Find where the given text appears and provide that cell's center as [x, y] coordinate. 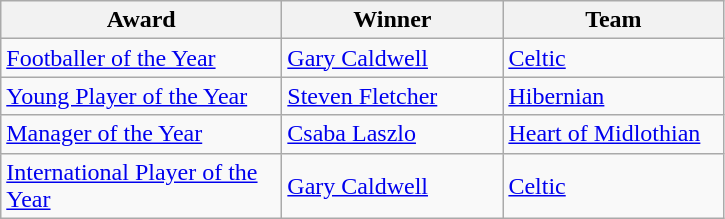
Csaba Laszlo [392, 134]
Heart of Midlothian [614, 134]
Winner [392, 20]
Footballer of the Year [142, 58]
International Player of the Year [142, 186]
Hibernian [614, 96]
Manager of the Year [142, 134]
Steven Fletcher [392, 96]
Team [614, 20]
Award [142, 20]
Young Player of the Year [142, 96]
